Capture the cell that displays the provided text and extract its [x, y] central coordinate. 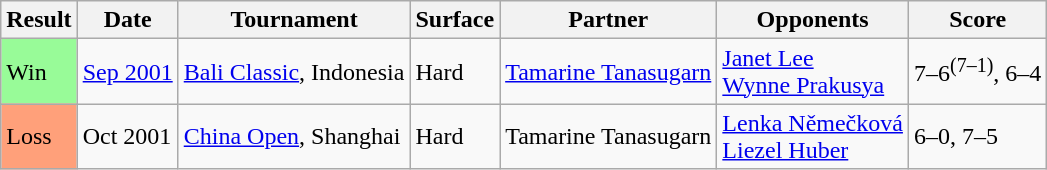
Lenka Němečková Liezel Huber [813, 136]
Loss [39, 136]
7–6(7–1), 6–4 [977, 72]
Date [128, 20]
Result [39, 20]
China Open, Shanghai [294, 136]
Janet Lee Wynne Prakusya [813, 72]
Sep 2001 [128, 72]
Bali Classic, Indonesia [294, 72]
Oct 2001 [128, 136]
Tournament [294, 20]
Opponents [813, 20]
Win [39, 72]
Surface [455, 20]
Score [977, 20]
6–0, 7–5 [977, 136]
Partner [608, 20]
